Extract the (X, Y) coordinate from the center of the cell holding the provided text.  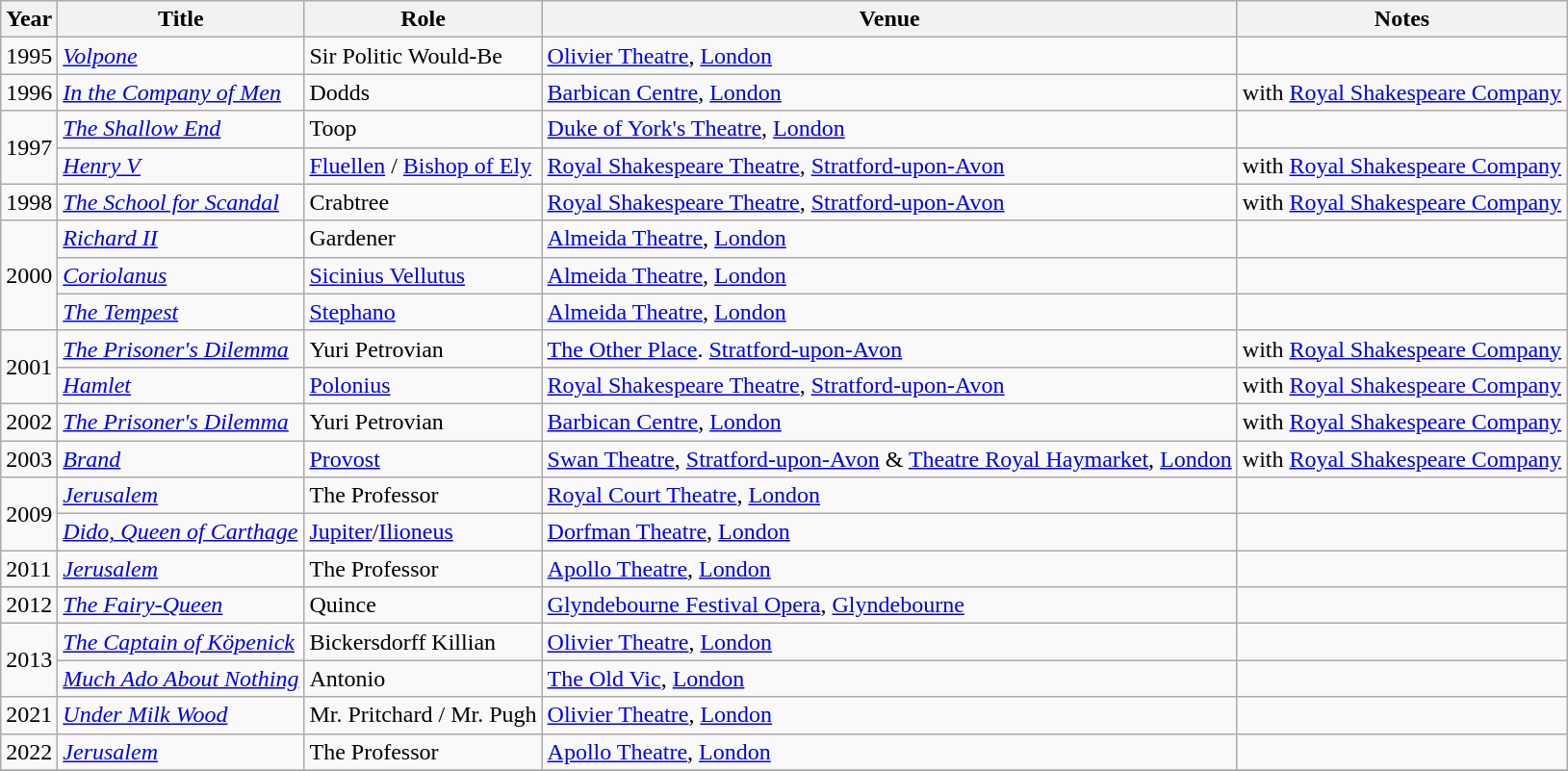
Gardener (424, 239)
Dido, Queen of Carthage (181, 532)
The Captain of Köpenick (181, 642)
1997 (29, 147)
Crabtree (424, 202)
Stephano (424, 312)
Dorfman Theatre, London (889, 532)
Coriolanus (181, 275)
Volpone (181, 56)
2022 (29, 752)
Quince (424, 605)
1995 (29, 56)
Royal Court Theatre, London (889, 496)
Duke of York's Theatre, London (889, 129)
The Shallow End (181, 129)
Brand (181, 459)
Swan Theatre, Stratford-upon-Avon & Theatre Royal Haymarket, London (889, 459)
The Fairy-Queen (181, 605)
Sir Politic Would-Be (424, 56)
Polonius (424, 385)
In the Company of Men (181, 92)
2001 (29, 367)
Under Milk Wood (181, 715)
2000 (29, 275)
2012 (29, 605)
Role (424, 19)
2003 (29, 459)
1998 (29, 202)
1996 (29, 92)
Toop (424, 129)
Antonio (424, 679)
Title (181, 19)
Bickersdorff Killian (424, 642)
2013 (29, 660)
Notes (1401, 19)
2002 (29, 422)
The Other Place. Stratford-upon-Avon (889, 348)
Much Ado About Nothing (181, 679)
The School for Scandal (181, 202)
2011 (29, 569)
The Old Vic, London (889, 679)
Dodds (424, 92)
Sicinius Vellutus (424, 275)
Mr. Pritchard / Mr. Pugh (424, 715)
Hamlet (181, 385)
Year (29, 19)
Richard II (181, 239)
2009 (29, 514)
Fluellen / Bishop of Ely (424, 166)
Jupiter/Ilioneus (424, 532)
Provost (424, 459)
The Tempest (181, 312)
Henry V (181, 166)
Venue (889, 19)
Glyndebourne Festival Opera, Glyndebourne (889, 605)
2021 (29, 715)
